Detect which cell encompasses the target text, then output its (X, Y) center coordinate. 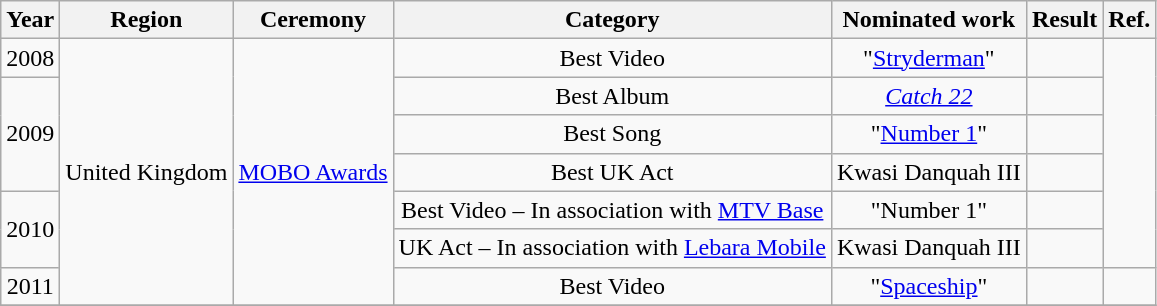
2008 (30, 58)
Catch 22 (928, 96)
Best Video – In association with MTV Base (612, 210)
Result (1064, 20)
2010 (30, 229)
2011 (30, 286)
United Kingdom (146, 172)
2009 (30, 134)
Best Song (612, 134)
"Stryderman" (928, 58)
UK Act – In association with Lebara Mobile (612, 248)
Best UK Act (612, 172)
Region (146, 20)
MOBO Awards (313, 172)
Ref. (1130, 20)
Category (612, 20)
Ceremony (313, 20)
Year (30, 20)
Best Album (612, 96)
"Spaceship" (928, 286)
Nominated work (928, 20)
